Identify which cell holds the provided text, then report its (x, y) central coordinate. 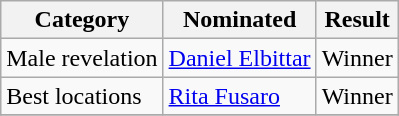
Daniel Elbittar (240, 58)
Result (357, 20)
Male revelation (82, 58)
Best locations (82, 96)
Category (82, 20)
Rita Fusaro (240, 96)
Nominated (240, 20)
